Determine the (X, Y) coordinate at the center of the cell enclosing the given text.  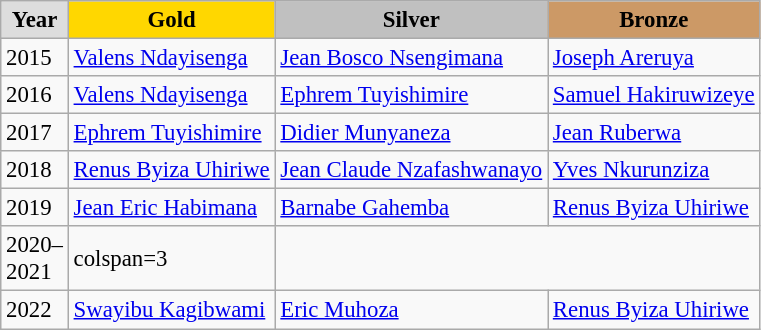
Jean Claude Nzafashwanayo (411, 170)
Gold (172, 20)
Year (35, 20)
2016 (35, 95)
Jean Eric Habimana (172, 208)
2019 (35, 208)
Yves Nkurunziza (654, 170)
2017 (35, 133)
Barnabe Gahemba (411, 208)
Silver (411, 20)
Jean Bosco Nsengimana (411, 58)
Joseph Areruya (654, 58)
2020–2021 (35, 258)
Eric Muhoza (411, 310)
Jean Ruberwa (654, 133)
2018 (35, 170)
Didier Munyaneza (411, 133)
Samuel Hakiruwizeye (654, 95)
2015 (35, 58)
Swayibu Kagibwami (172, 310)
Bronze (654, 20)
colspan=3 (172, 258)
2022 (35, 310)
